Extract the [X, Y] coordinate from the center of the cell holding the provided text.  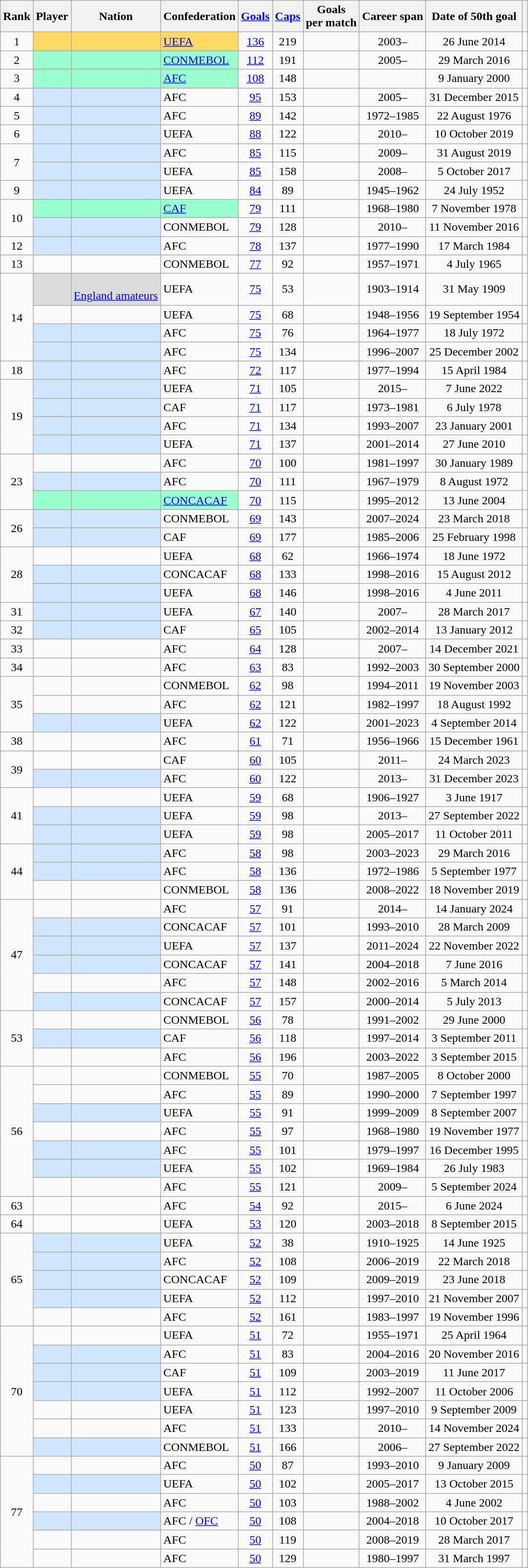
1977–1994 [392, 370]
10 October 2017 [474, 1521]
97 [288, 1131]
9 September 2009 [474, 1409]
33 [17, 649]
4 September 2014 [474, 723]
1972–1985 [392, 116]
14 December 2021 [474, 649]
19 November 1977 [474, 1131]
23 June 2018 [474, 1280]
5 September 1977 [474, 872]
2 [17, 60]
4 June 2002 [474, 1503]
2004–2016 [392, 1354]
14 January 2024 [474, 909]
2003–2018 [392, 1224]
4 June 2011 [474, 593]
11 June 2017 [474, 1372]
1979–1997 [392, 1150]
120 [288, 1224]
29 June 2000 [474, 1020]
7 June 2022 [474, 389]
5 March 2014 [474, 983]
157 [288, 1001]
2006–2019 [392, 1261]
142 [288, 116]
19 September 1954 [474, 315]
28 [17, 574]
1995–2012 [392, 500]
2008–2019 [392, 1540]
35 [17, 704]
219 [288, 41]
1977–1990 [392, 245]
AFC / OFC [199, 1521]
1945–1962 [392, 190]
13 January 2012 [474, 630]
5 October 2017 [474, 171]
25 December 2002 [474, 352]
6 June 2024 [474, 1206]
2014– [392, 909]
Rank [17, 17]
18 July 1972 [474, 333]
2011–2024 [392, 946]
2011– [392, 760]
34 [17, 667]
25 April 1964 [474, 1335]
Date of 50th goal [474, 17]
9 January 2000 [474, 79]
13 June 2004 [474, 500]
5 September 2024 [474, 1187]
7 June 2016 [474, 964]
18 August 1992 [474, 704]
15 August 2012 [474, 575]
87 [288, 1466]
1990–2000 [392, 1094]
Player [52, 17]
11 October 2006 [474, 1391]
22 November 2022 [474, 946]
2001–2014 [392, 444]
2002–2014 [392, 630]
1991–2002 [392, 1020]
1906–1927 [392, 797]
27 June 2010 [474, 444]
1980–1997 [392, 1558]
8 August 1972 [474, 481]
21 November 2007 [474, 1298]
6 July 1978 [474, 407]
19 [17, 417]
7 September 1997 [474, 1094]
Confederation [199, 17]
22 August 1976 [474, 116]
1987–2005 [392, 1075]
1956–1966 [392, 741]
1948–1956 [392, 315]
129 [288, 1558]
23 January 2001 [474, 426]
2003–2019 [392, 1372]
9 [17, 190]
26 June 2014 [474, 41]
31 May 1909 [474, 290]
2007–2024 [392, 518]
19 November 2003 [474, 686]
23 March 2018 [474, 518]
2003–2023 [392, 853]
123 [288, 1409]
6 [17, 134]
Goals [255, 17]
30 September 2000 [474, 667]
2003–2022 [392, 1057]
14 [17, 317]
Goalsper match [331, 17]
1964–1977 [392, 333]
143 [288, 518]
61 [255, 741]
1910–1925 [392, 1243]
2001–2023 [392, 723]
1983–1997 [392, 1317]
54 [255, 1206]
26 July 1983 [474, 1169]
1992–2003 [392, 667]
24 July 1952 [474, 190]
7 November 1978 [474, 208]
22 March 2018 [474, 1261]
18 [17, 370]
1972–1986 [392, 872]
26 [17, 528]
15 December 1961 [474, 741]
3 September 2011 [474, 1038]
158 [288, 171]
1985–2006 [392, 537]
7 [17, 162]
11 October 2011 [474, 834]
8 October 2000 [474, 1075]
Caps [288, 17]
1993–2007 [392, 426]
2008–2022 [392, 890]
1996–2007 [392, 352]
2003– [392, 41]
95 [255, 97]
20 November 2016 [474, 1354]
119 [288, 1540]
141 [288, 964]
25 February 1998 [474, 537]
24 March 2023 [474, 760]
28 March 2009 [474, 927]
31 December 2015 [474, 97]
103 [288, 1503]
14 November 2024 [474, 1428]
1992–2007 [392, 1391]
76 [288, 333]
32 [17, 630]
Career span [392, 17]
11 November 2016 [474, 227]
1 [17, 41]
191 [288, 60]
23 [17, 481]
8 September 2015 [474, 1224]
3 June 1917 [474, 797]
41 [17, 815]
14 June 1925 [474, 1243]
31 [17, 612]
Nation [116, 17]
9 January 2009 [474, 1466]
100 [288, 463]
12 [17, 245]
18 November 2019 [474, 890]
1955–1971 [392, 1335]
146 [288, 593]
1903–1914 [392, 290]
1966–1974 [392, 556]
47 [17, 955]
13 October 2015 [474, 1484]
2008– [392, 171]
153 [288, 97]
166 [288, 1447]
2006– [392, 1447]
1999–2009 [392, 1112]
44 [17, 872]
1967–1979 [392, 481]
10 [17, 218]
1994–2011 [392, 686]
4 July 1965 [474, 264]
15 April 1984 [474, 370]
16 December 1995 [474, 1150]
England amateurs [116, 290]
31 March 1997 [474, 1558]
17 March 1984 [474, 245]
1981–1997 [392, 463]
2002–2016 [392, 983]
1973–1981 [392, 407]
67 [255, 612]
2009–2019 [392, 1280]
161 [288, 1317]
84 [255, 190]
8 September 2007 [474, 1112]
3 September 2015 [474, 1057]
1969–1984 [392, 1169]
177 [288, 537]
3 [17, 79]
10 October 2019 [474, 134]
39 [17, 769]
5 July 2013 [474, 1001]
4 [17, 97]
31 December 2023 [474, 778]
118 [288, 1038]
5 [17, 116]
30 January 1989 [474, 463]
88 [255, 134]
13 [17, 264]
2000–2014 [392, 1001]
31 August 2019 [474, 153]
18 June 1972 [474, 556]
1982–1997 [392, 704]
140 [288, 612]
1988–2002 [392, 1503]
1997–2014 [392, 1038]
1957–1971 [392, 264]
19 November 1996 [474, 1317]
196 [288, 1057]
